Return (X, Y) of the center of cell containing provided text 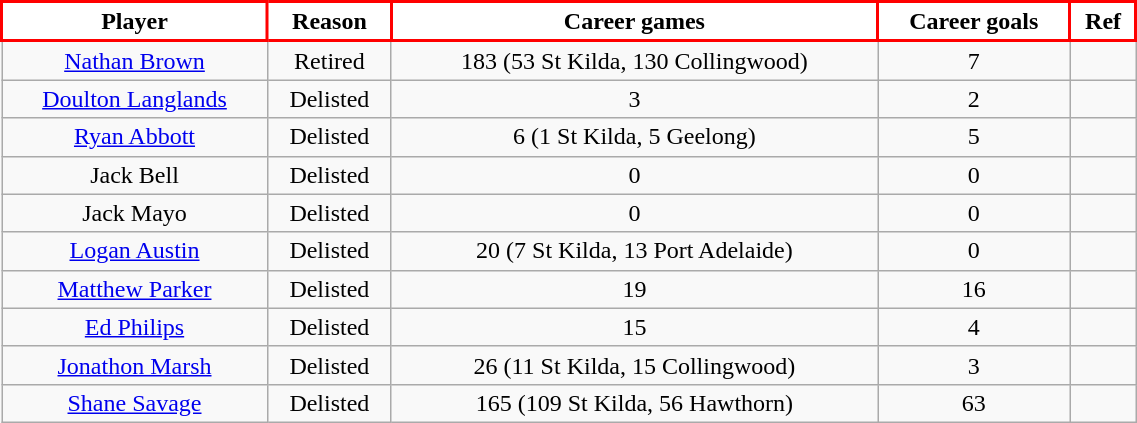
Jack Mayo (135, 213)
Career games (634, 22)
15 (634, 327)
20 (7 St Kilda, 13 Port Adelaide) (634, 251)
26 (11 St Kilda, 15 Collingwood) (634, 365)
183 (53 St Kilda, 130 Collingwood) (634, 60)
5 (974, 137)
165 (109 St Kilda, 56 Hawthorn) (634, 403)
Jack Bell (135, 175)
19 (634, 289)
Career goals (974, 22)
6 (1 St Kilda, 5 Geelong) (634, 137)
Ref (1103, 22)
Reason (330, 22)
2 (974, 99)
7 (974, 60)
Doulton Langlands (135, 99)
Ed Philips (135, 327)
16 (974, 289)
Jonathon Marsh (135, 365)
Ryan Abbott (135, 137)
Matthew Parker (135, 289)
4 (974, 327)
Player (135, 22)
Nathan Brown (135, 60)
63 (974, 403)
Logan Austin (135, 251)
Shane Savage (135, 403)
Retired (330, 60)
